Scan for the cell matching the given text and deliver its [X, Y] coordinate at center. 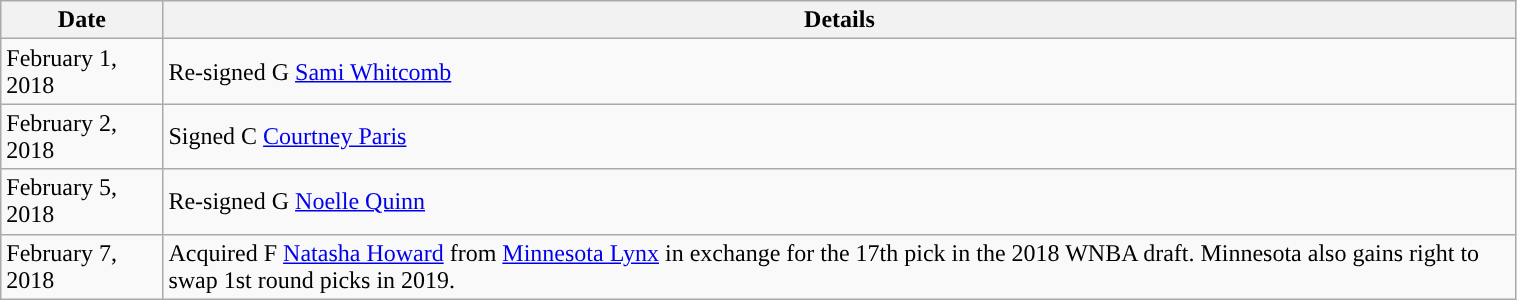
February 5, 2018 [82, 202]
February 2, 2018 [82, 136]
Re-signed G Noelle Quinn [840, 202]
February 7, 2018 [82, 266]
Re-signed G Sami Whitcomb [840, 72]
February 1, 2018 [82, 72]
Signed C Courtney Paris [840, 136]
Details [840, 20]
Date [82, 20]
